Output the [x, y] coordinate of the center of the cell containing the given text.  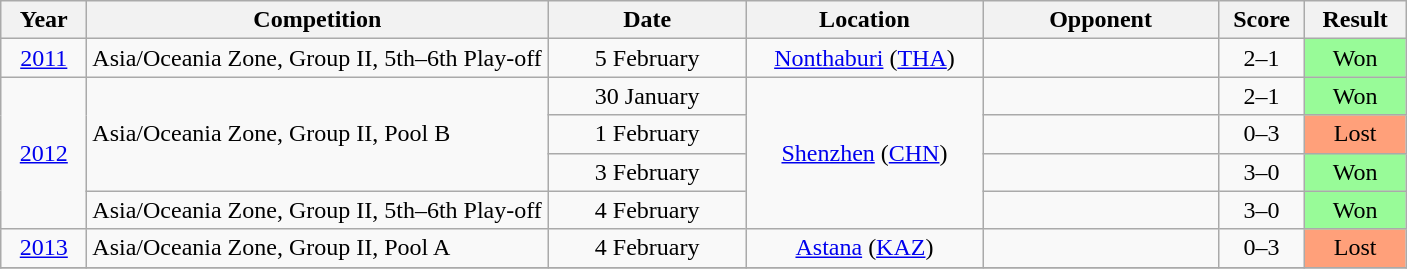
3 February [648, 172]
Astana (KAZ) [864, 248]
Year [44, 20]
Result [1356, 20]
1 February [648, 134]
2013 [44, 248]
Score [1262, 20]
Opponent [1100, 20]
Location [864, 20]
Nonthaburi (THA) [864, 58]
Shenzhen (CHN) [864, 153]
30 January [648, 96]
Asia/Oceania Zone, Group II, Pool A [318, 248]
5 February [648, 58]
Asia/Oceania Zone, Group II, Pool B [318, 134]
Date [648, 20]
2011 [44, 58]
2012 [44, 153]
Competition [318, 20]
